From the cell containing the given text, extract its center point as [x, y] coordinate. 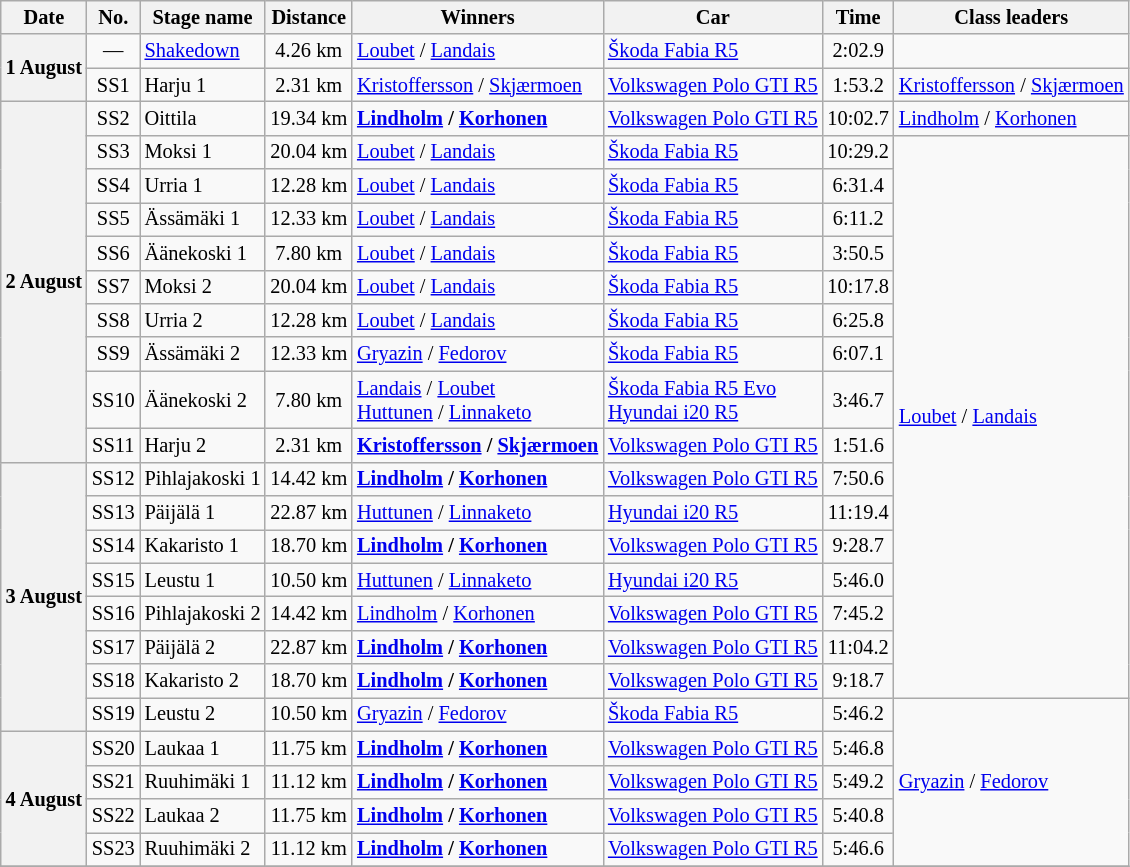
Class leaders [1012, 17]
SS9 [114, 354]
Landais / LoubetHuttunen / Linnaketo [478, 400]
3:50.5 [858, 253]
10:29.2 [858, 152]
Time [858, 17]
3:46.7 [858, 400]
Laukaa 1 [203, 748]
6:11.2 [858, 219]
SS3 [114, 152]
Leustu 2 [203, 714]
Ässämäki 2 [203, 354]
Moksi 1 [203, 152]
Pihlajakoski 2 [203, 613]
Ruuhimäki 1 [203, 782]
7:50.6 [858, 479]
SS22 [114, 815]
4.26 km [308, 51]
1:51.6 [858, 445]
1:53.2 [858, 85]
Urria 2 [203, 320]
SS1 [114, 85]
SS11 [114, 445]
Shakedown [203, 51]
Päijälä 2 [203, 647]
5:40.8 [858, 815]
SS13 [114, 513]
Škoda Fabia R5 EvoHyundai i20 R5 [712, 400]
Päijälä 1 [203, 513]
9:28.7 [858, 546]
5:46.2 [858, 714]
Leustu 1 [203, 580]
6:31.4 [858, 186]
SS16 [114, 613]
11:19.4 [858, 513]
6:07.1 [858, 354]
Ruuhimäki 2 [203, 849]
Date [44, 17]
SS6 [114, 253]
SS20 [114, 748]
5:46.6 [858, 849]
Winners [478, 17]
SS2 [114, 118]
3 August [44, 596]
5:46.8 [858, 748]
SS23 [114, 849]
9:18.7 [858, 681]
Moksi 2 [203, 287]
Stage name [203, 17]
Harju 2 [203, 445]
Urria 1 [203, 186]
SS15 [114, 580]
SS4 [114, 186]
SS18 [114, 681]
Oittila [203, 118]
19.34 km [308, 118]
10:17.8 [858, 287]
2 August [44, 282]
Car [712, 17]
11:04.2 [858, 647]
Harju 1 [203, 85]
SS17 [114, 647]
SS5 [114, 219]
Äänekoski 1 [203, 253]
SS8 [114, 320]
SS14 [114, 546]
No. [114, 17]
SS7 [114, 287]
SS21 [114, 782]
SS12 [114, 479]
5:49.2 [858, 782]
Kakaristo 1 [203, 546]
SS10 [114, 400]
5:46.0 [858, 580]
SS19 [114, 714]
4 August [44, 798]
1 August [44, 68]
Distance [308, 17]
Ässämäki 1 [203, 219]
Pihlajakoski 1 [203, 479]
Kakaristo 2 [203, 681]
7:45.2 [858, 613]
— [114, 51]
Laukaa 2 [203, 815]
10:02.7 [858, 118]
6:25.8 [858, 320]
Äänekoski 2 [203, 400]
2:02.9 [858, 51]
